Capture the cell that displays the provided text and extract its (x, y) central coordinate. 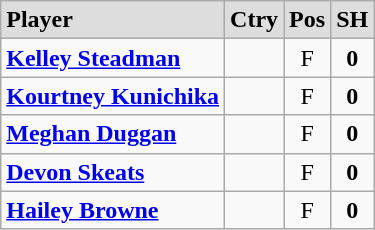
Kelley Steadman (113, 58)
Hailey Browne (113, 210)
Meghan Duggan (113, 134)
Ctry (254, 20)
Kourtney Kunichika (113, 96)
Devon Skeats (113, 172)
SH (352, 20)
Player (113, 20)
Pos (308, 20)
